Pinpoint the cell where the given text exists, returning its [X, Y] midpoint coordinate. 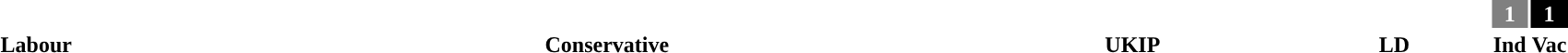
5 [1132, 14]
11 [608, 14]
